Scan for the cell matching the given text and deliver its (x, y) coordinate at center. 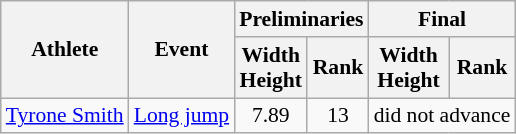
did not advance (442, 116)
Event (182, 50)
Long jump (182, 116)
Tyrone Smith (65, 116)
7.89 (270, 116)
13 (338, 116)
Preliminaries (301, 19)
Athlete (65, 50)
Final (442, 19)
